Detect which cell encompasses the target text, then output its (X, Y) center coordinate. 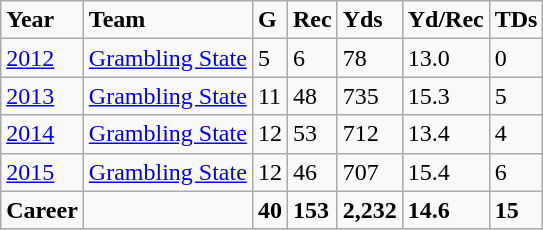
Career (42, 210)
Year (42, 20)
2,232 (370, 210)
Team (168, 20)
707 (370, 172)
53 (312, 134)
735 (370, 96)
4 (516, 134)
13.0 (446, 58)
40 (270, 210)
2015 (42, 172)
G (270, 20)
TDs (516, 20)
11 (270, 96)
78 (370, 58)
Rec (312, 20)
2014 (42, 134)
14.6 (446, 210)
13.4 (446, 134)
2012 (42, 58)
15 (516, 210)
48 (312, 96)
712 (370, 134)
15.4 (446, 172)
15.3 (446, 96)
Yds (370, 20)
2013 (42, 96)
Yd/Rec (446, 20)
0 (516, 58)
153 (312, 210)
46 (312, 172)
